Extract the [x, y] coordinate from the center of the cell holding the provided text.  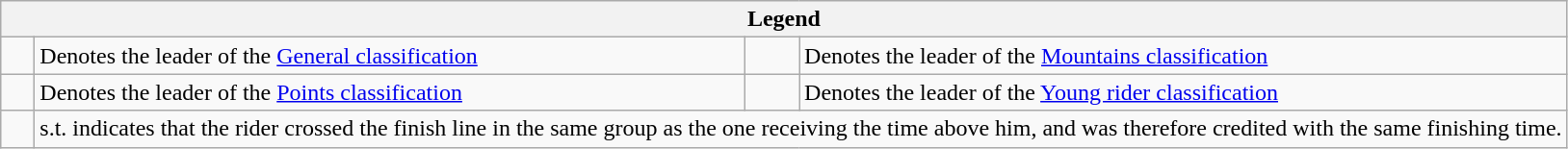
Legend [784, 19]
Denotes the leader of the Young rider classification [1184, 92]
Denotes the leader of the General classification [390, 56]
Denotes the leader of the Mountains classification [1184, 56]
Denotes the leader of the Points classification [390, 92]
